Scan for the cell matching the given text and deliver its (X, Y) coordinate at center. 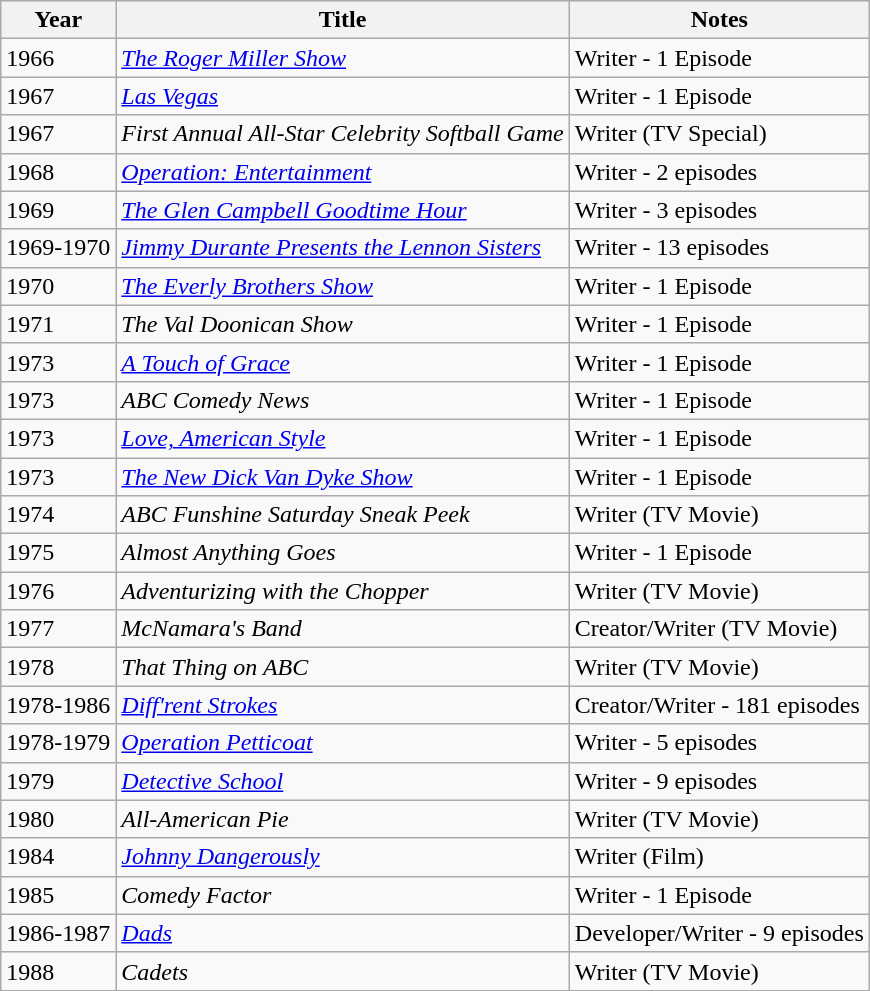
All-American Pie (342, 819)
Dads (342, 933)
Writer (Film) (719, 857)
Jimmy Durante Presents the Lennon Sisters (342, 248)
1984 (58, 857)
Developer/Writer - 9 episodes (719, 933)
ABC Funshine Saturday Sneak Peek (342, 515)
1969 (58, 210)
1969-1970 (58, 248)
Detective School (342, 781)
Adventurizing with the Chopper (342, 591)
That Thing on ABC (342, 667)
Comedy Factor (342, 895)
Writer (TV Special) (719, 134)
McNamara's Band (342, 629)
The Val Doonican Show (342, 324)
Writer - 5 episodes (719, 743)
Diff'rent Strokes (342, 705)
1970 (58, 286)
Johnny Dangerously (342, 857)
Almost Anything Goes (342, 553)
1979 (58, 781)
Writer - 13 episodes (719, 248)
A Touch of Grace (342, 362)
Year (58, 20)
1966 (58, 58)
1978-1979 (58, 743)
1978 (58, 667)
1968 (58, 172)
Writer - 3 episodes (719, 210)
1974 (58, 515)
The Roger Miller Show (342, 58)
ABC Comedy News (342, 400)
Notes (719, 20)
Las Vegas (342, 96)
1975 (58, 553)
Title (342, 20)
First Annual All-Star Celebrity Softball Game (342, 134)
Creator/Writer (TV Movie) (719, 629)
The Glen Campbell Goodtime Hour (342, 210)
The New Dick Van Dyke Show (342, 477)
Operation: Entertainment (342, 172)
1985 (58, 895)
The Everly Brothers Show (342, 286)
1977 (58, 629)
1978-1986 (58, 705)
1980 (58, 819)
Writer - 9 episodes (719, 781)
Cadets (342, 971)
Operation Petticoat (342, 743)
1976 (58, 591)
Writer - 2 episodes (719, 172)
1988 (58, 971)
1986-1987 (58, 933)
Creator/Writer - 181 episodes (719, 705)
1971 (58, 324)
Love, American Style (342, 438)
